From the cell containing the given text, extract its center point as (X, Y) coordinate. 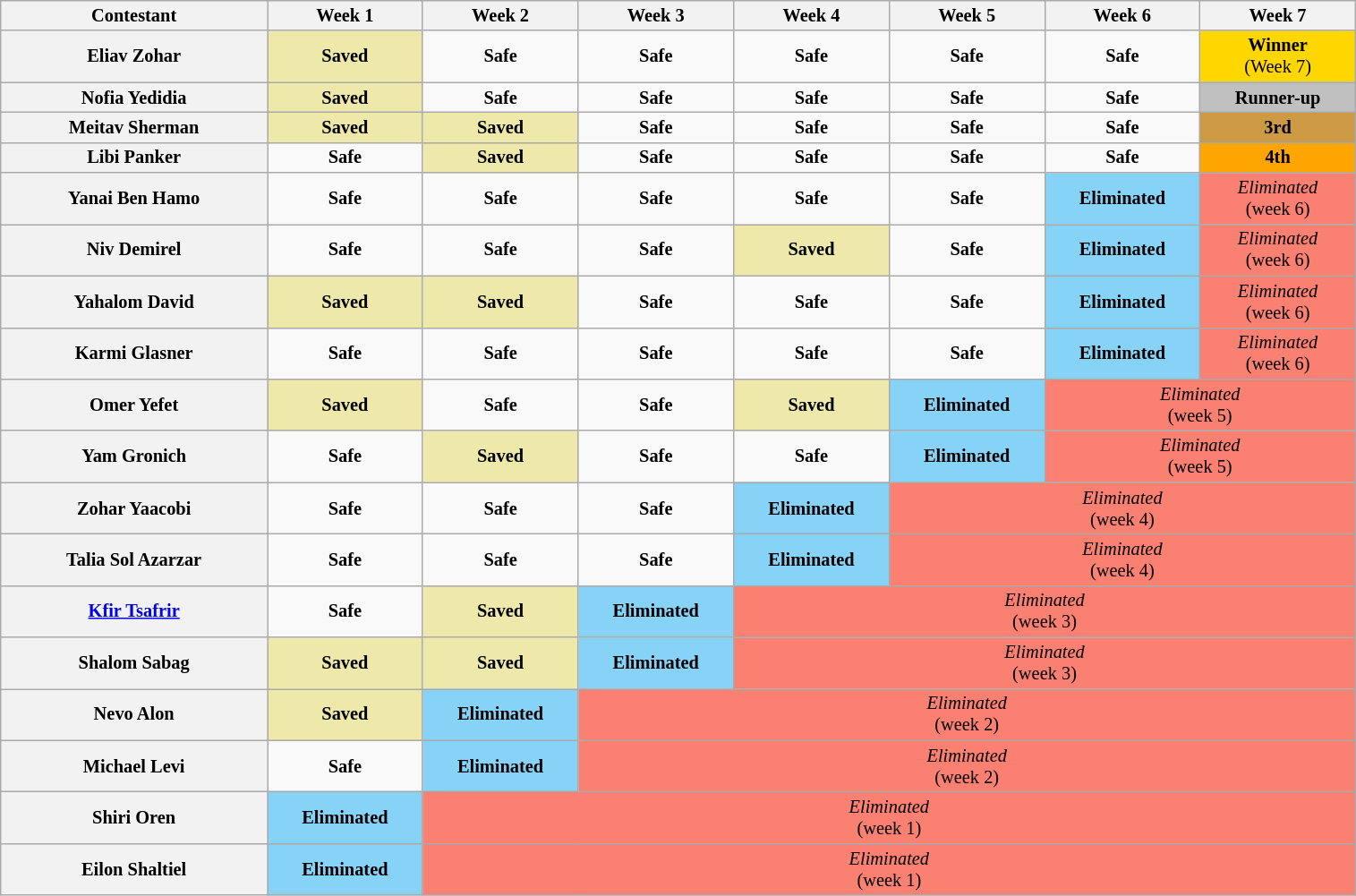
Week 4 (812, 15)
Eilon Shaltiel (134, 869)
Libi Panker (134, 158)
Shalom Sabag (134, 663)
Nofia Yedidia (134, 98)
Winner(Week 7) (1278, 56)
Yahalom David (134, 302)
3rd (1278, 127)
Nevo Alon (134, 714)
4th (1278, 158)
Eliav Zohar (134, 56)
Week 2 (500, 15)
Niv Demirel (134, 250)
Yanai Ben Hamo (134, 199)
Kfir Tsafrir (134, 611)
Talia Sol Azarzar (134, 559)
Runner-up (1278, 98)
Week 3 (656, 15)
Contestant (134, 15)
Week 7 (1278, 15)
Week 1 (345, 15)
Omer Yefet (134, 405)
Michael Levi (134, 766)
Week 5 (967, 15)
Karmi Glasner (134, 354)
Meitav Sherman (134, 127)
Week 6 (1122, 15)
Yam Gronich (134, 457)
Zohar Yaacobi (134, 508)
Shiri Oren (134, 817)
